Return [X, Y] of the center of cell containing provided text 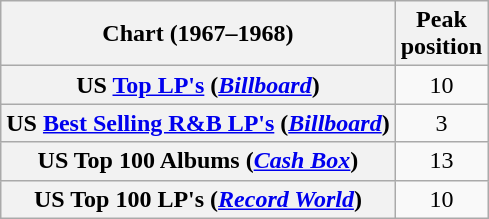
3 [441, 123]
13 [441, 161]
Chart (1967–1968) [198, 34]
US Top LP's (Billboard) [198, 85]
US Top 100 Albums (Cash Box) [198, 161]
US Top 100 LP's (Record World) [198, 199]
US Best Selling R&B LP's (Billboard) [198, 123]
Peakposition [441, 34]
